Return [x, y] of the center of cell containing provided text 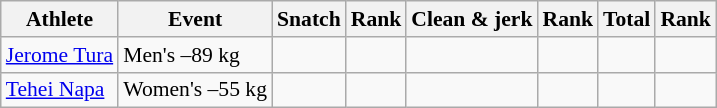
Tehei Napa [60, 90]
Total [626, 19]
Event [195, 19]
Women's –55 kg [195, 90]
Snatch [309, 19]
Jerome Tura [60, 55]
Men's –89 kg [195, 55]
Athlete [60, 19]
Clean & jerk [472, 19]
